Return [x, y] of the center of cell containing provided text 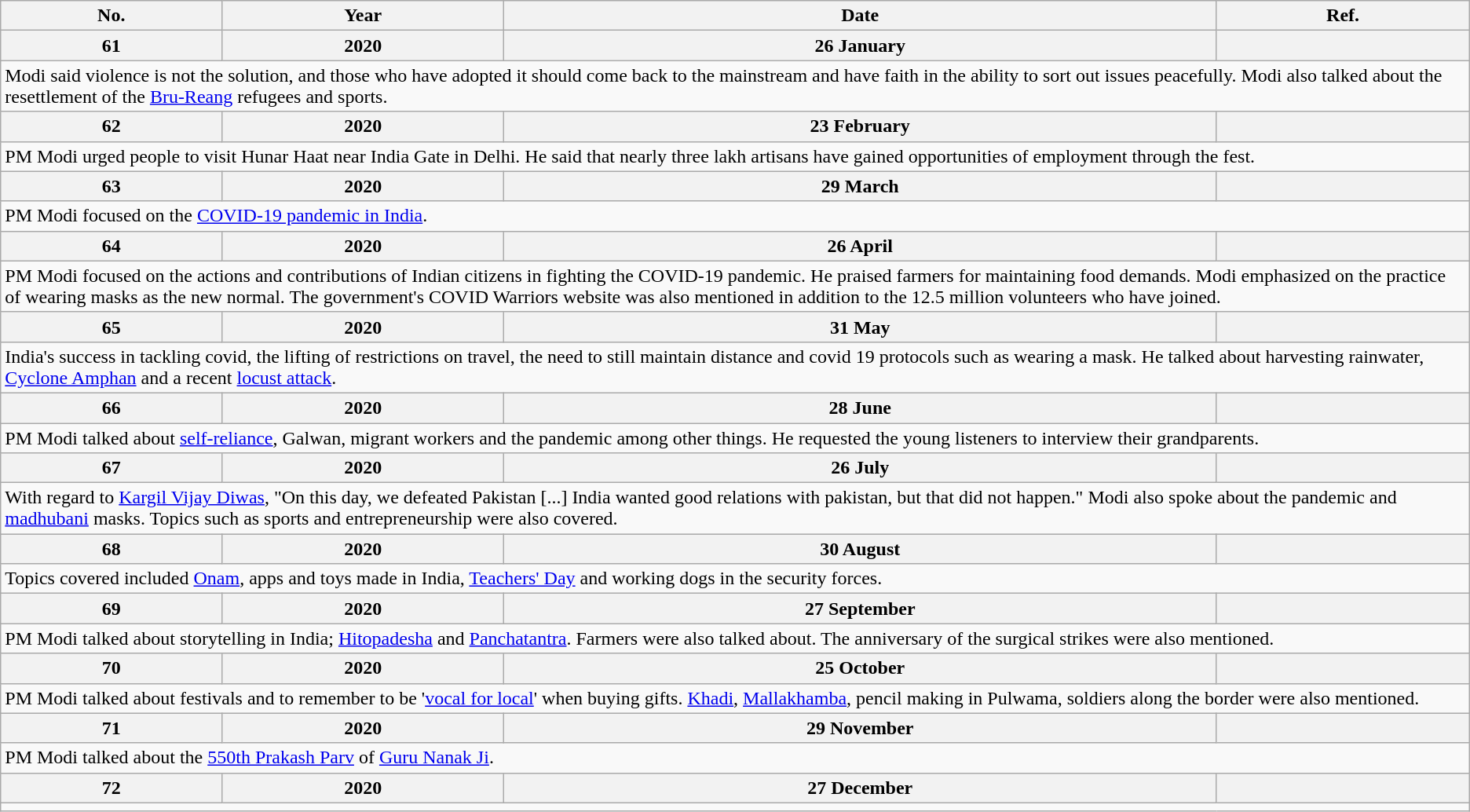
26 January [861, 46]
69 [112, 609]
70 [112, 668]
64 [112, 246]
30 August [861, 549]
71 [112, 728]
68 [112, 549]
No. [112, 16]
61 [112, 46]
26 April [861, 246]
Topics covered included Onam, apps and toys made in India, Teachers' Day and working dogs in the security forces. [735, 579]
27 December [861, 788]
25 October [861, 668]
65 [112, 327]
63 [112, 186]
31 May [861, 327]
27 September [861, 609]
Date [861, 16]
23 February [861, 126]
66 [112, 408]
PM Modi focused on the COVID-19 pandemic in India. [735, 216]
PM Modi talked about the 550th Prakash Parv of Guru Nanak Ji. [735, 758]
62 [112, 126]
29 November [861, 728]
28 June [861, 408]
Year [363, 16]
67 [112, 468]
29 March [861, 186]
26 July [861, 468]
Ref. [1343, 16]
72 [112, 788]
